Capture the cell that displays the provided text and extract its (x, y) central coordinate. 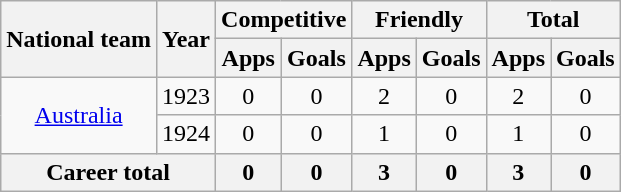
1923 (186, 96)
Career total (108, 172)
Competitive (284, 20)
1924 (186, 134)
Year (186, 39)
National team (79, 39)
Australia (79, 115)
Total (553, 20)
Friendly (419, 20)
